Locate the cell with the specified text and output its [X, Y] center coordinate. 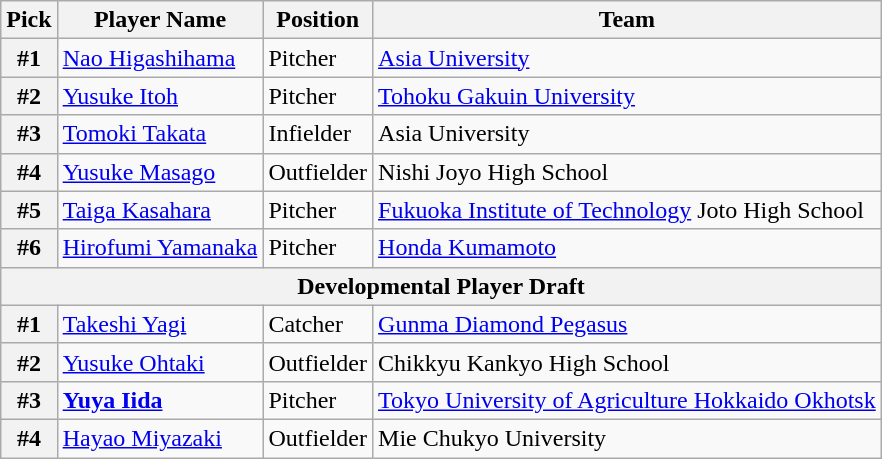
Yusuke Ohtaki [160, 362]
#6 [29, 248]
Team [628, 20]
Developmental Player Draft [441, 286]
Taiga Kasahara [160, 210]
Fukuoka Institute of Technology Joto High School [628, 210]
Yusuke Itoh [160, 96]
Tokyo University of Agriculture Hokkaido Okhotsk [628, 400]
Takeshi Yagi [160, 324]
Yuya Iida [160, 400]
Yusuke Masago [160, 172]
Tomoki Takata [160, 134]
Nishi Joyo High School [628, 172]
Nao Higashihama [160, 58]
Infielder [318, 134]
Tohoku Gakuin University [628, 96]
Catcher [318, 324]
Honda Kumamoto [628, 248]
Gunma Diamond Pegasus [628, 324]
Position [318, 20]
Pick [29, 20]
Player Name [160, 20]
Hayao Miyazaki [160, 438]
#5 [29, 210]
Hirofumi Yamanaka [160, 248]
Chikkyu Kankyo High School [628, 362]
Mie Chukyo University [628, 438]
